Find where the given text appears and provide that cell's center as [X, Y] coordinate. 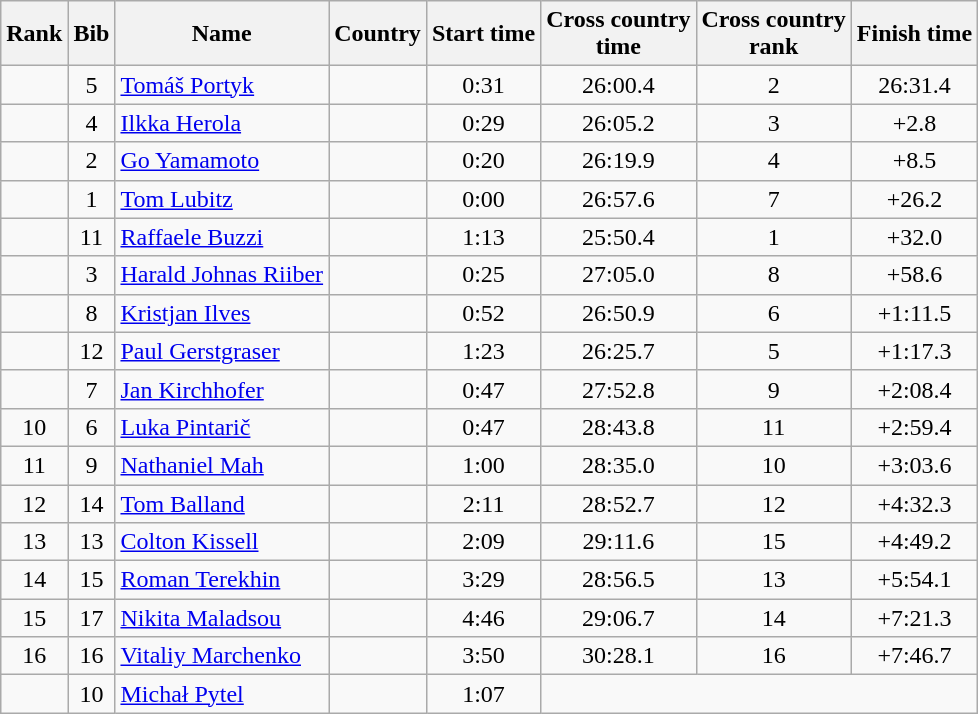
Rank [34, 34]
28:52.7 [618, 503]
0:00 [483, 199]
28:56.5 [618, 580]
Name [222, 34]
26:57.6 [618, 199]
+3:03.6 [914, 465]
26:19.9 [618, 161]
+8.5 [914, 161]
Cross country rank [774, 34]
Ilkka Herola [222, 123]
+7:46.7 [914, 656]
Raffaele Buzzi [222, 237]
Luka Pintarič [222, 427]
4:46 [483, 618]
0:25 [483, 275]
Go Yamamoto [222, 161]
1:13 [483, 237]
Finish time [914, 34]
26:50.9 [618, 313]
1:23 [483, 351]
+58.6 [914, 275]
1:00 [483, 465]
Tom Lubitz [222, 199]
26:05.2 [618, 123]
0:20 [483, 161]
26:00.4 [618, 85]
Start time [483, 34]
2:09 [483, 542]
1:07 [483, 694]
3:29 [483, 580]
Vitaliy Marchenko [222, 656]
+26.2 [914, 199]
Paul Gerstgraser [222, 351]
Nikita Maladsou [222, 618]
2:11 [483, 503]
0:52 [483, 313]
27:52.8 [618, 389]
+1:17.3 [914, 351]
25:50.4 [618, 237]
29:06.7 [618, 618]
30:28.1 [618, 656]
3:50 [483, 656]
0:29 [483, 123]
Country [378, 34]
17 [92, 618]
Cross country time [618, 34]
+32.0 [914, 237]
+2.8 [914, 123]
28:43.8 [618, 427]
0:31 [483, 85]
+1:11.5 [914, 313]
28:35.0 [618, 465]
26:31.4 [914, 85]
Harald Johnas Riiber [222, 275]
+4:49.2 [914, 542]
27:05.0 [618, 275]
Nathaniel Mah [222, 465]
+2:59.4 [914, 427]
Roman Terekhin [222, 580]
+5:54.1 [914, 580]
Kristjan Ilves [222, 313]
Jan Kirchhofer [222, 389]
26:25.7 [618, 351]
Tom Balland [222, 503]
Tomáš Portyk [222, 85]
Bib [92, 34]
Michał Pytel [222, 694]
+2:08.4 [914, 389]
+7:21.3 [914, 618]
29:11.6 [618, 542]
Colton Kissell [222, 542]
+4:32.3 [914, 503]
